Return [X, Y] of the center of cell containing provided text 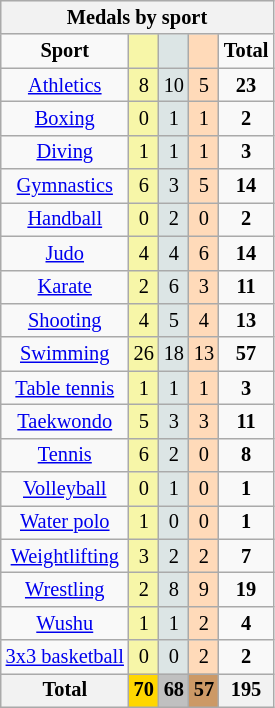
19 [246, 589]
Wushu [65, 623]
7 [246, 556]
70 [144, 690]
Tennis [65, 455]
Swimming [65, 354]
3x3 basketball [65, 657]
Judo [65, 253]
Wrestling [65, 589]
Shooting [65, 320]
Water polo [65, 522]
Handball [65, 219]
9 [204, 589]
Volleyball [65, 489]
Weightlifting [65, 556]
26 [144, 354]
68 [174, 690]
23 [246, 85]
Diving [65, 152]
Table tennis [65, 388]
10 [174, 85]
Sport [65, 51]
195 [246, 690]
Medals by sport [137, 17]
Taekwondo [65, 421]
Gymnastics [65, 186]
Karate [65, 287]
Athletics [65, 85]
18 [174, 354]
Boxing [65, 118]
